For the text-containing cell, return its midpoint in [x, y] coordinate format. 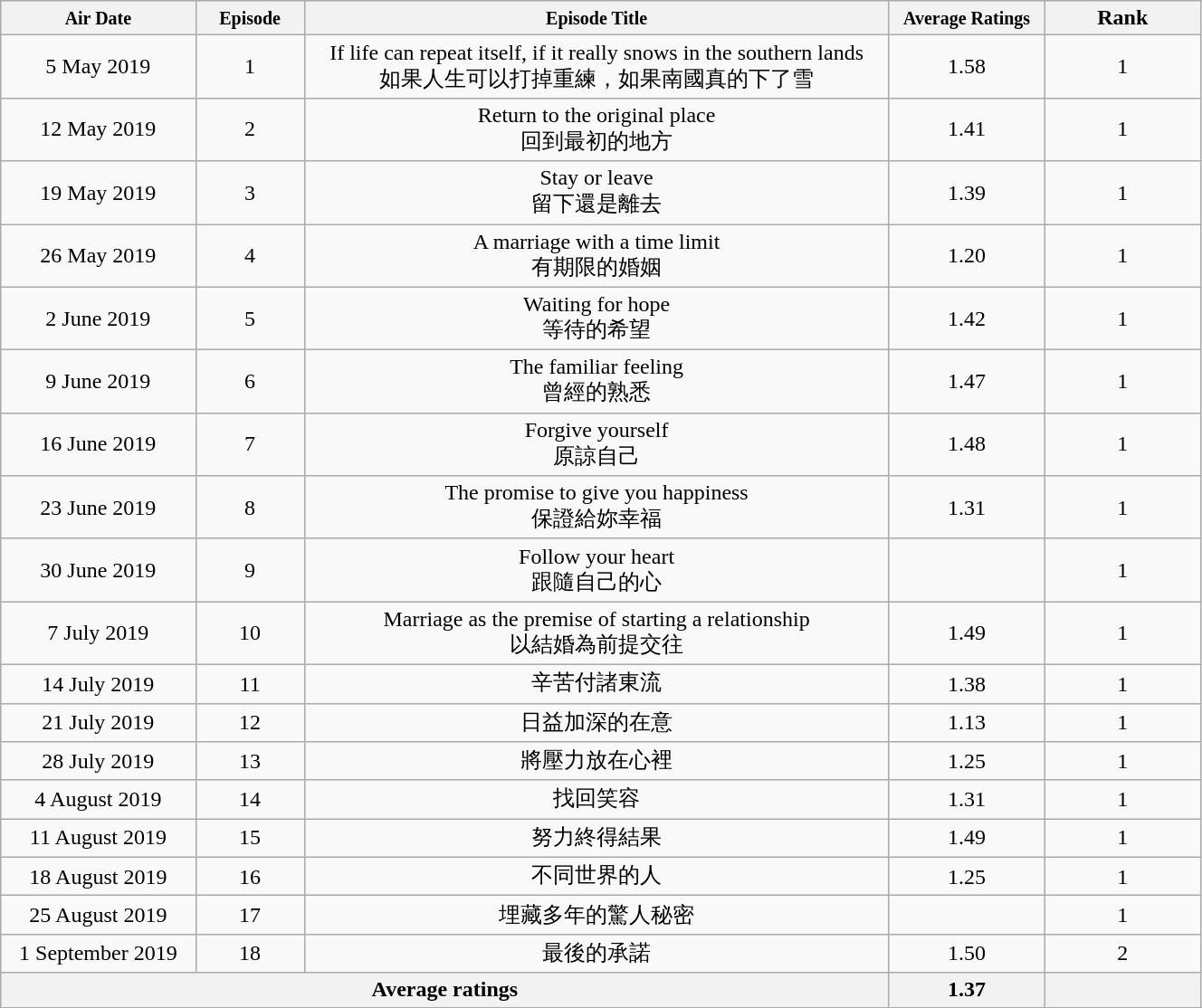
13 [250, 762]
6 [250, 382]
8 [250, 508]
努力終得結果 [596, 838]
Episode Title [596, 18]
1.48 [967, 444]
16 June 2019 [98, 444]
18 August 2019 [98, 876]
Marriage as the premise of starting a relationship以結婚為前提交往 [596, 633]
10 [250, 633]
將壓力放在心裡 [596, 762]
Return to the original place回到最初的地方 [596, 129]
17 [250, 916]
1.41 [967, 129]
16 [250, 876]
Episode [250, 18]
23 June 2019 [98, 508]
1.39 [967, 193]
18 [250, 954]
1.20 [967, 256]
1 September 2019 [98, 954]
9 June 2019 [98, 382]
1.13 [967, 722]
If life can repeat itself, if it really snows in the southern lands如果人生可以打掉重練，如果南國真的下了雪 [596, 67]
15 [250, 838]
1.50 [967, 954]
1.38 [967, 684]
2 June 2019 [98, 319]
找回笑容 [596, 800]
Average Ratings [967, 18]
1.47 [967, 382]
25 August 2019 [98, 916]
1.42 [967, 319]
1.58 [967, 67]
9 [250, 570]
The promise to give you happiness保證給妳幸福 [596, 508]
11 August 2019 [98, 838]
辛苦付諸東流 [596, 684]
Air Date [98, 18]
12 [250, 722]
3 [250, 193]
4 August 2019 [98, 800]
Follow your heart跟隨自己的心 [596, 570]
The familiar feeling曾經的熟悉 [596, 382]
1.37 [967, 990]
5 [250, 319]
埋藏多年的驚人秘密 [596, 916]
7 [250, 444]
28 July 2019 [98, 762]
11 [250, 684]
Rank [1122, 18]
最後的承諾 [596, 954]
30 June 2019 [98, 570]
日益加深的在意 [596, 722]
14 July 2019 [98, 684]
Average ratings [445, 990]
不同世界的人 [596, 876]
21 July 2019 [98, 722]
Stay or leave留下還是離去 [596, 193]
Forgive yourself原諒自己 [596, 444]
4 [250, 256]
26 May 2019 [98, 256]
12 May 2019 [98, 129]
A marriage with a time limit有期限的婚姻 [596, 256]
14 [250, 800]
19 May 2019 [98, 193]
7 July 2019 [98, 633]
Waiting for hope等待的希望 [596, 319]
5 May 2019 [98, 67]
